Pinpoint the cell where the given text exists, returning its [X, Y] midpoint coordinate. 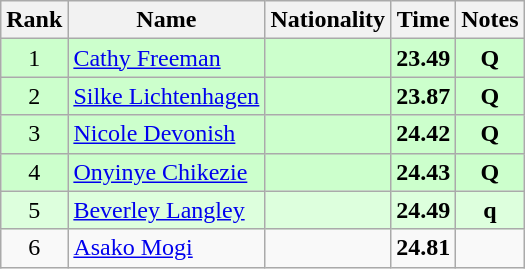
3 [34, 134]
24.43 [424, 172]
Asako Mogi [166, 248]
Silke Lichtenhagen [166, 96]
Nicole Devonish [166, 134]
Time [424, 20]
23.49 [424, 58]
Name [166, 20]
Beverley Langley [166, 210]
24.49 [424, 210]
24.42 [424, 134]
Cathy Freeman [166, 58]
1 [34, 58]
Rank [34, 20]
Notes [490, 20]
4 [34, 172]
Onyinye Chikezie [166, 172]
6 [34, 248]
Nationality [328, 20]
2 [34, 96]
5 [34, 210]
23.87 [424, 96]
24.81 [424, 248]
q [490, 210]
